Pinpoint the cell where the given text exists, returning its (x, y) midpoint coordinate. 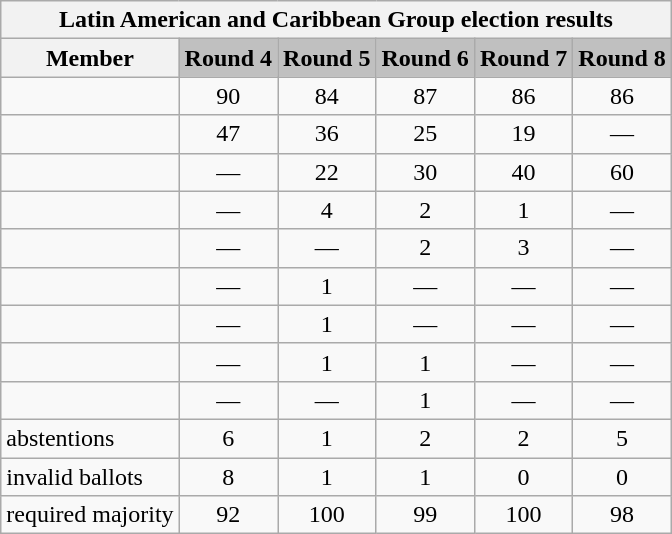
6 (228, 438)
invalid ballots (90, 477)
8 (228, 477)
5 (622, 438)
60 (622, 172)
Round 7 (523, 58)
Round 6 (425, 58)
47 (228, 134)
Round 8 (622, 58)
84 (327, 96)
abstentions (90, 438)
87 (425, 96)
90 (228, 96)
required majority (90, 515)
Latin American and Caribbean Group election results (336, 20)
19 (523, 134)
Member (90, 58)
3 (523, 248)
98 (622, 515)
40 (523, 172)
25 (425, 134)
Round 4 (228, 58)
36 (327, 134)
99 (425, 515)
92 (228, 515)
Round 5 (327, 58)
30 (425, 172)
4 (327, 210)
22 (327, 172)
